Return the [x, y] coordinate for the center point of the cell that contains the specified text.  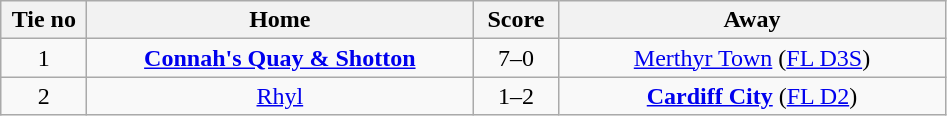
Connah's Quay & Shotton [280, 58]
2 [44, 96]
Merthyr Town (FL D3S) [752, 58]
1 [44, 58]
Tie no [44, 20]
1–2 [516, 96]
Score [516, 20]
Home [280, 20]
Away [752, 20]
Rhyl [280, 96]
7–0 [516, 58]
Cardiff City (FL D2) [752, 96]
